Provide the (X, Y) coordinate of the cell's center where the given text is located.  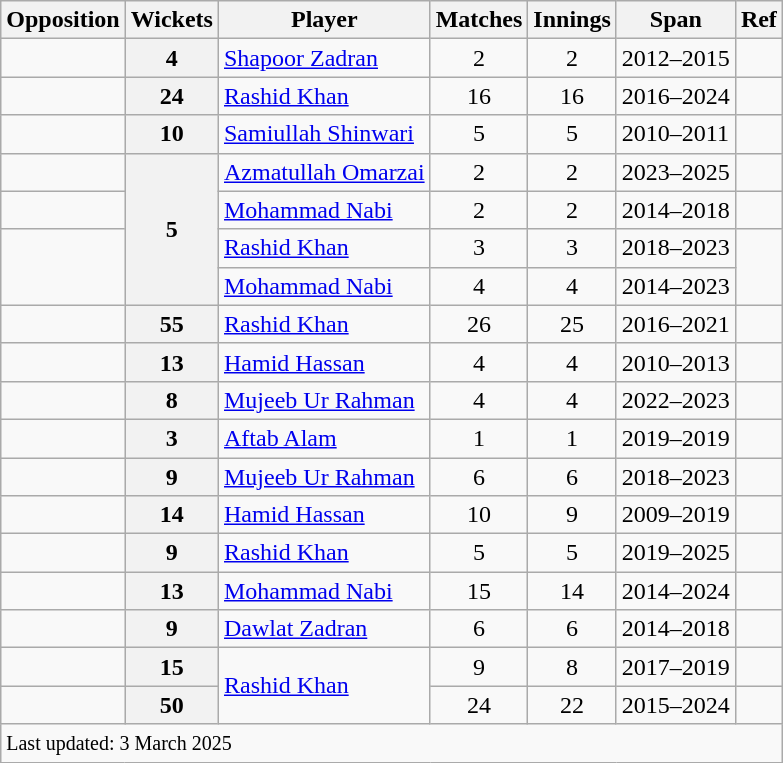
26 (479, 324)
Shapoor Zadran (324, 58)
Player (324, 20)
2014–2023 (676, 286)
55 (172, 324)
2019–2019 (676, 438)
Opposition (63, 20)
Span (676, 20)
Azmatullah Omarzai (324, 172)
50 (172, 705)
Innings (572, 20)
Wickets (172, 20)
2010–2011 (676, 134)
2009–2019 (676, 515)
2012–2015 (676, 58)
2016–2021 (676, 324)
Aftab Alam (324, 438)
2017–2019 (676, 667)
Samiullah Shinwari (324, 134)
22 (572, 705)
2019–2025 (676, 553)
2014–2024 (676, 591)
Matches (479, 20)
25 (572, 324)
Ref (758, 20)
2015–2024 (676, 705)
2010–2013 (676, 362)
2022–2023 (676, 400)
Last updated: 3 March 2025 (392, 743)
Dawlat Zadran (324, 629)
2016–2024 (676, 96)
2023–2025 (676, 172)
